Provide the (x, y) coordinate of the cell's center where the given text is located.  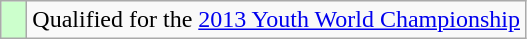
Qualified for the 2013 Youth World Championship (276, 20)
